Return (x, y) of the center of cell containing provided text 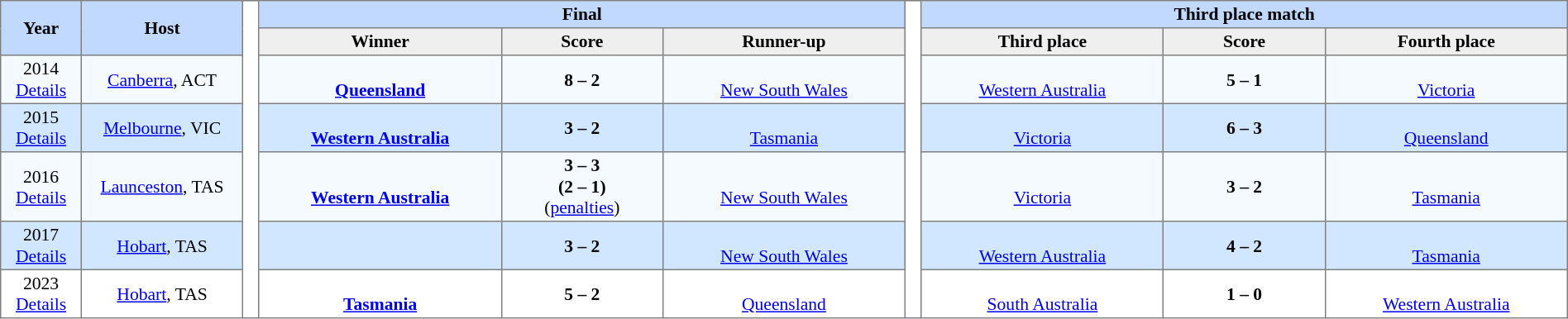
Winner (380, 41)
Host (162, 28)
2016 Details (41, 187)
Canberra, ACT (162, 79)
3 – 3(2 – 1)(penalties) (582, 187)
4 – 2 (1244, 245)
Runner-up (784, 41)
Fourth place (1446, 41)
Third place match (1244, 15)
Melbourne, VIC (162, 127)
8 – 2 (582, 79)
5 – 1 (1244, 79)
South Australia (1042, 293)
Launceston, TAS (162, 187)
2015 Details (41, 127)
Year (41, 28)
2014 Details (41, 79)
Third place (1042, 41)
6 – 3 (1244, 127)
2023 Details (41, 293)
Final (582, 15)
5 – 2 (582, 293)
1 – 0 (1244, 293)
2017 Details (41, 245)
